Detect which cell encompasses the target text, then output its (x, y) center coordinate. 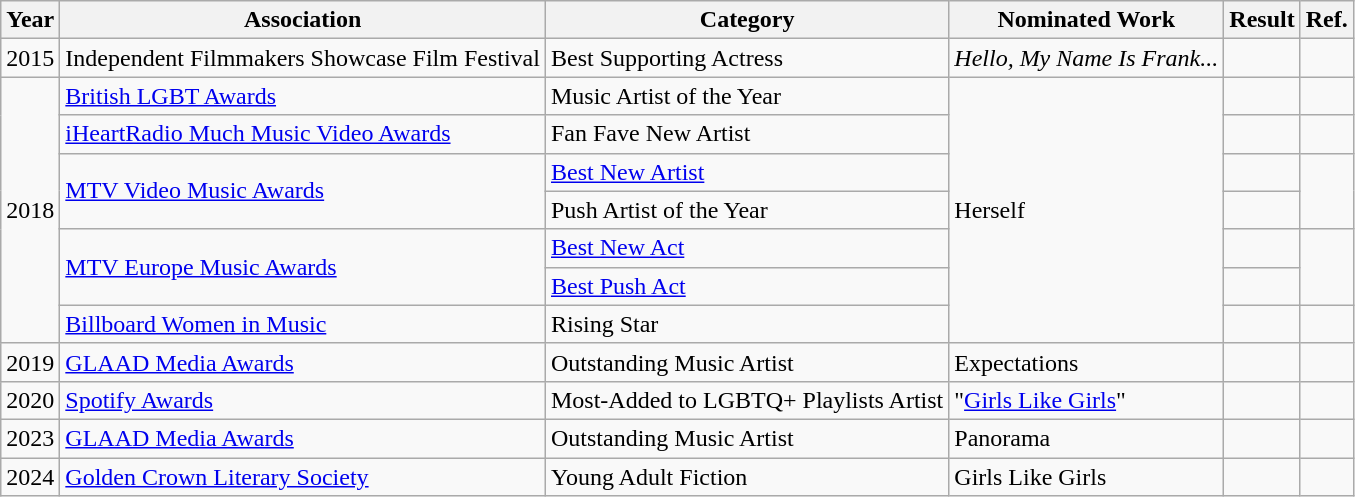
Nominated Work (1086, 20)
2020 (30, 400)
Push Artist of the Year (746, 210)
Association (303, 20)
Best Push Act (746, 286)
Music Artist of the Year (746, 96)
Billboard Women in Music (303, 324)
2018 (30, 210)
Best New Artist (746, 172)
2015 (30, 58)
2024 (30, 477)
British LGBT Awards (303, 96)
iHeartRadio Much Music Video Awards (303, 134)
Girls Like Girls (1086, 477)
Most-Added to LGBTQ+ Playlists Artist (746, 400)
Category (746, 20)
Spotify Awards (303, 400)
Best Supporting Actress (746, 58)
Year (30, 20)
Golden Crown Literary Society (303, 477)
Best New Act (746, 248)
"Girls Like Girls" (1086, 400)
Rising Star (746, 324)
2019 (30, 362)
Herself (1086, 210)
Panorama (1086, 438)
MTV Europe Music Awards (303, 267)
2023 (30, 438)
Fan Fave New Artist (746, 134)
Hello, My Name Is Frank... (1086, 58)
Independent Filmmakers Showcase Film Festival (303, 58)
Result (1262, 20)
Young Adult Fiction (746, 477)
MTV Video Music Awards (303, 191)
Ref. (1326, 20)
Expectations (1086, 362)
